For the text-containing cell, return its midpoint in [x, y] coordinate format. 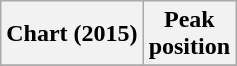
Chart (2015) [72, 34]
Peakposition [189, 34]
